Search for the cell housing the specified text and yield its (x, y) center coordinate. 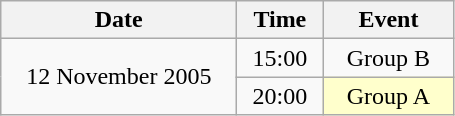
12 November 2005 (119, 77)
Group A (388, 96)
Time (280, 20)
Group B (388, 58)
Event (388, 20)
Date (119, 20)
20:00 (280, 96)
15:00 (280, 58)
